Find where the given text appears and provide that cell's center as (x, y) coordinate. 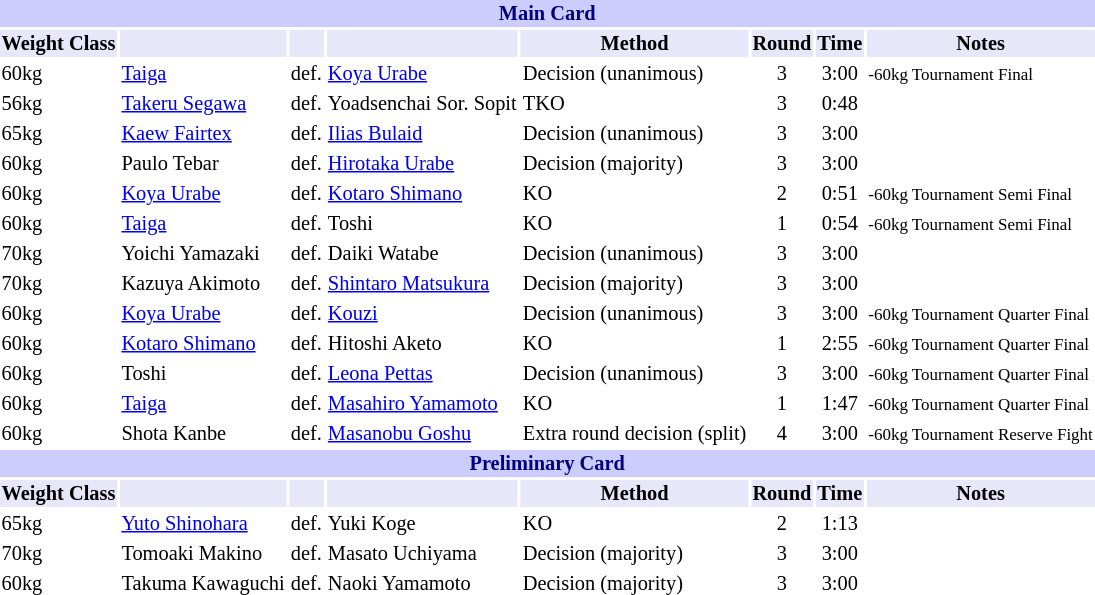
Shota Kanbe (203, 434)
Masanobu Goshu (422, 434)
Ilias Bulaid (422, 134)
Leona Pettas (422, 374)
Yoadsenchai Sor. Sopit (422, 104)
Hirotaka Urabe (422, 164)
Hitoshi Aketo (422, 344)
TKO (634, 104)
Tomoaki Makino (203, 554)
Yuki Koge (422, 524)
Kazuya Akimoto (203, 284)
Kouzi (422, 314)
0:54 (840, 224)
Paulo Tebar (203, 164)
2:55 (840, 344)
Main Card (547, 14)
Masahiro Yamamoto (422, 404)
1:13 (840, 524)
Yoichi Yamazaki (203, 254)
1:47 (840, 404)
Kaew Fairtex (203, 134)
4 (782, 434)
Takeru Segawa (203, 104)
Masato Uchiyama (422, 554)
-60kg Tournament Reserve Fight (981, 434)
0:51 (840, 194)
Preliminary Card (547, 464)
-60kg Tournament Final (981, 74)
Extra round decision (split) (634, 434)
56kg (58, 104)
0:48 (840, 104)
Yuto Shinohara (203, 524)
Shintaro Matsukura (422, 284)
Daiki Watabe (422, 254)
